Determine the (X, Y) coordinate at the center of the cell enclosing the given text.  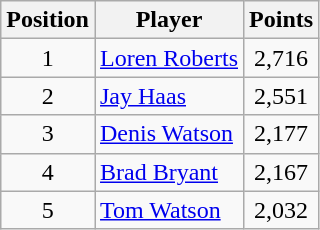
Denis Watson (168, 134)
2,177 (282, 134)
Loren Roberts (168, 58)
2,551 (282, 96)
2 (48, 96)
Brad Bryant (168, 172)
2,716 (282, 58)
1 (48, 58)
Jay Haas (168, 96)
4 (48, 172)
2,167 (282, 172)
3 (48, 134)
Position (48, 20)
2,032 (282, 210)
Tom Watson (168, 210)
5 (48, 210)
Player (168, 20)
Points (282, 20)
